Return (x, y) of the center of cell containing provided text 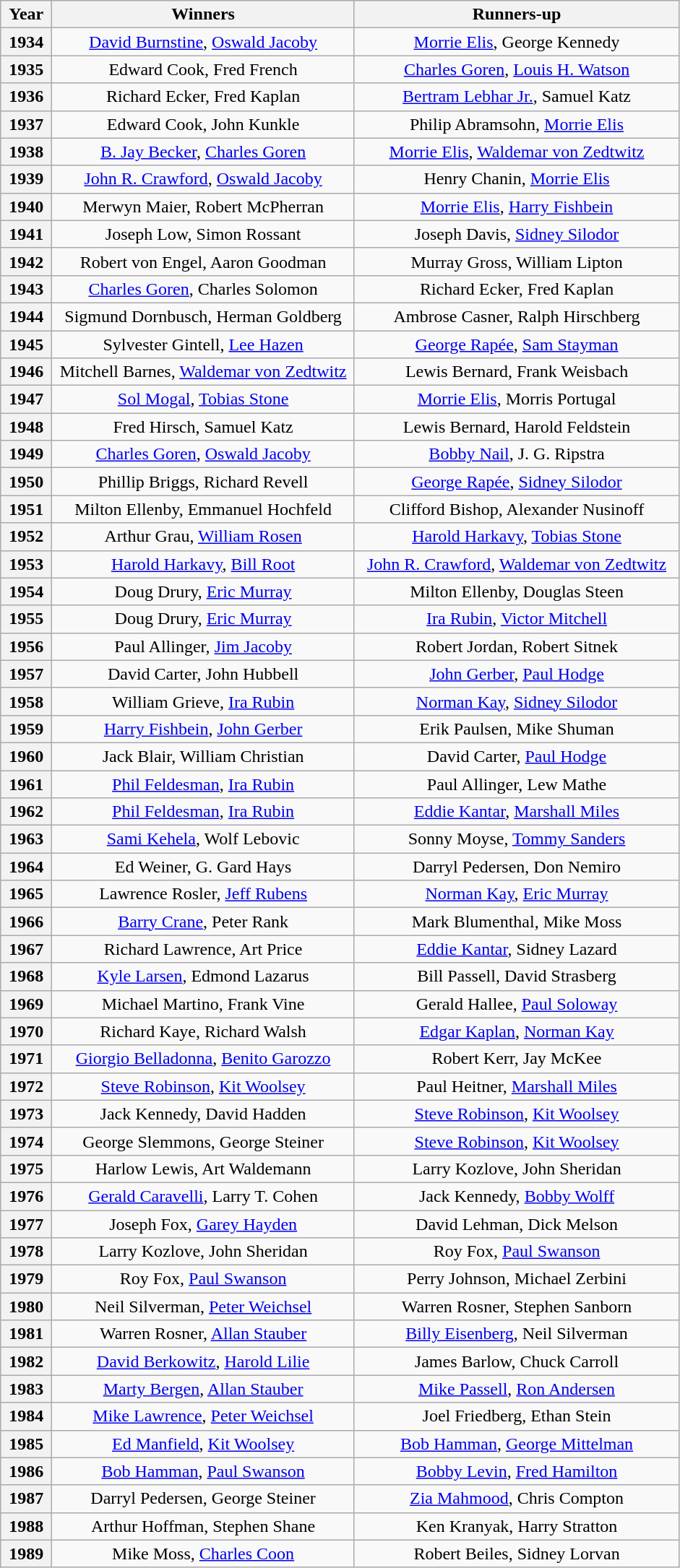
Bobby Nail, J. G. Ripstra (516, 454)
Robert Beiles, Sidney Lorvan (516, 1554)
1968 (26, 976)
Norman Kay, Sidney Silodor (516, 701)
Harold Harkavy, Tobias Stone (516, 537)
1988 (26, 1526)
Norman Kay, Eric Murray (516, 894)
1969 (26, 1004)
Richard Kaye, Richard Walsh (204, 1031)
Richard Lawrence, Art Price (204, 949)
1979 (26, 1279)
Warren Rosner, Stephen Sanborn (516, 1307)
1964 (26, 867)
Arthur Grau, William Rosen (204, 537)
Zia Mahmood, Chris Compton (516, 1499)
Paul Heitner, Marshall Miles (516, 1086)
Sol Mogal, Tobias Stone (204, 399)
David Carter, Paul Hodge (516, 756)
Joel Friedberg, Ethan Stein (516, 1416)
Michael Martino, Frank Vine (204, 1004)
1956 (26, 646)
Morrie Elis, Harry Fishbein (516, 207)
1944 (26, 316)
1985 (26, 1444)
1983 (26, 1389)
Arthur Hoffman, Stephen Shane (204, 1526)
1935 (26, 69)
1965 (26, 894)
William Grieve, Ira Rubin (204, 701)
Edgar Kaplan, Norman Kay (516, 1031)
1943 (26, 289)
1937 (26, 124)
Morrie Elis, Morris Portugal (516, 399)
Winners (204, 14)
Morrie Elis, George Kennedy (516, 42)
Harold Harkavy, Bill Root (204, 564)
1975 (26, 1169)
James Barlow, Chuck Carroll (516, 1361)
1981 (26, 1334)
George Rapée, Sidney Silodor (516, 482)
Charles Goren, Oswald Jacoby (204, 454)
Ed Manfield, Kit Woolsey (204, 1444)
1953 (26, 564)
Robert Jordan, Robert Sitnek (516, 646)
1982 (26, 1361)
Mike Passell, Ron Andersen (516, 1389)
Darryl Pedersen, George Steiner (204, 1499)
Darryl Pedersen, Don Nemiro (516, 867)
Edward Cook, Fred French (204, 69)
Year (26, 14)
John R. Crawford, Waldemar von Zedtwitz (516, 564)
Mark Blumenthal, Mike Moss (516, 922)
Lewis Bernard, Harold Feldstein (516, 427)
1936 (26, 97)
1959 (26, 729)
1947 (26, 399)
1980 (26, 1307)
1950 (26, 482)
1940 (26, 207)
David Carter, John Hubbell (204, 674)
Marty Bergen, Allan Stauber (204, 1389)
Neil Silverman, Peter Weichsel (204, 1307)
1938 (26, 152)
Kyle Larsen, Edmond Lazarus (204, 976)
Eddie Kantar, Marshall Miles (516, 812)
Robert Kerr, Jay McKee (516, 1059)
John Gerber, Paul Hodge (516, 674)
1951 (26, 509)
Sylvester Gintell, Lee Hazen (204, 345)
Joseph Davis, Sidney Silodor (516, 234)
1973 (26, 1114)
Fred Hirsch, Samuel Katz (204, 427)
Gerald Caravelli, Larry T. Cohen (204, 1196)
George Rapée, Sam Stayman (516, 345)
1941 (26, 234)
1978 (26, 1252)
1971 (26, 1059)
David Lehman, Dick Melson (516, 1224)
Milton Ellenby, Douglas Steen (516, 592)
Sigmund Dornbusch, Herman Goldberg (204, 316)
Paul Allinger, Jim Jacoby (204, 646)
Mitchell Barnes, Waldemar von Zedtwitz (204, 372)
Clifford Bishop, Alexander Nusinoff (516, 509)
Jack Kennedy, Bobby Wolff (516, 1196)
Robert von Engel, Aaron Goodman (204, 261)
Barry Crane, Peter Rank (204, 922)
David Burnstine, Oswald Jacoby (204, 42)
Charles Goren, Charles Solomon (204, 289)
1977 (26, 1224)
1986 (26, 1471)
1962 (26, 812)
Ken Kranyak, Harry Stratton (516, 1526)
1945 (26, 345)
1976 (26, 1196)
Ambrose Casner, Ralph Hirschberg (516, 316)
1949 (26, 454)
1974 (26, 1141)
Warren Rosner, Allan Stauber (204, 1334)
Gerald Hallee, Paul Soloway (516, 1004)
Ira Rubin, Victor Mitchell (516, 619)
1934 (26, 42)
Lawrence Rosler, Jeff Rubens (204, 894)
Jack Blair, William Christian (204, 756)
Mike Lawrence, Peter Weichsel (204, 1416)
Joseph Low, Simon Rossant (204, 234)
1963 (26, 839)
Ed Weiner, G. Gard Hays (204, 867)
George Slemmons, George Steiner (204, 1141)
Murray Gross, William Lipton (516, 261)
1987 (26, 1499)
1961 (26, 784)
1966 (26, 922)
Charles Goren, Louis H. Watson (516, 69)
Eddie Kantar, Sidney Lazard (516, 949)
Harry Fishbein, John Gerber (204, 729)
Merwyn Maier, Robert McPherran (204, 207)
Bobby Levin, Fred Hamilton (516, 1471)
Erik Paulsen, Mike Shuman (516, 729)
1948 (26, 427)
1967 (26, 949)
David Berkowitz, Harold Lilie (204, 1361)
Billy Eisenberg, Neil Silverman (516, 1334)
Morrie Elis, Waldemar von Zedtwitz (516, 152)
Joseph Fox, Garey Hayden (204, 1224)
1970 (26, 1031)
Sami Kehela, Wolf Lebovic (204, 839)
Lewis Bernard, Frank Weisbach (516, 372)
1939 (26, 179)
Mike Moss, Charles Coon (204, 1554)
1960 (26, 756)
Perry Johnson, Michael Zerbini (516, 1279)
Bob Hamman, Paul Swanson (204, 1471)
Paul Allinger, Lew Mathe (516, 784)
1972 (26, 1086)
Milton Ellenby, Emmanuel Hochfeld (204, 509)
Jack Kennedy, David Hadden (204, 1114)
John R. Crawford, Oswald Jacoby (204, 179)
1989 (26, 1554)
Sonny Moyse, Tommy Sanders (516, 839)
Giorgio Belladonna, Benito Garozzo (204, 1059)
1957 (26, 674)
1984 (26, 1416)
Harlow Lewis, Art Waldemann (204, 1169)
Henry Chanin, Morrie Elis (516, 179)
1958 (26, 701)
Bob Hamman, George Mittelman (516, 1444)
Philip Abramsohn, Morrie Elis (516, 124)
1942 (26, 261)
1952 (26, 537)
1955 (26, 619)
Phillip Briggs, Richard Revell (204, 482)
1954 (26, 592)
Bertram Lebhar Jr., Samuel Katz (516, 97)
1946 (26, 372)
Bill Passell, David Strasberg (516, 976)
Edward Cook, John Kunkle (204, 124)
B. Jay Becker, Charles Goren (204, 152)
Runners-up (516, 14)
